From the cell containing the given text, extract its center point as [X, Y] coordinate. 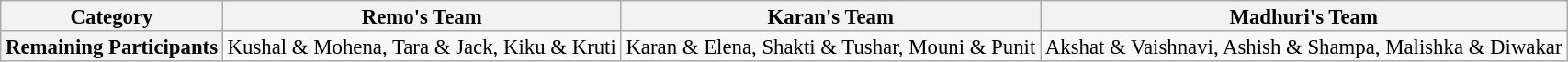
Remo's Team [422, 16]
Madhuri's Team [1304, 16]
Category [112, 16]
Karan's Team [830, 16]
Akshat & Vaishnavi, Ashish & Shampa, Malishka & Diwakar [1304, 46]
Kushal & Mohena, Tara & Jack, Kiku & Kruti [422, 46]
Remaining Participants [112, 46]
Karan & Elena, Shakti & Tushar, Mouni & Punit [830, 46]
